For the text-containing cell, return its midpoint in [x, y] coordinate format. 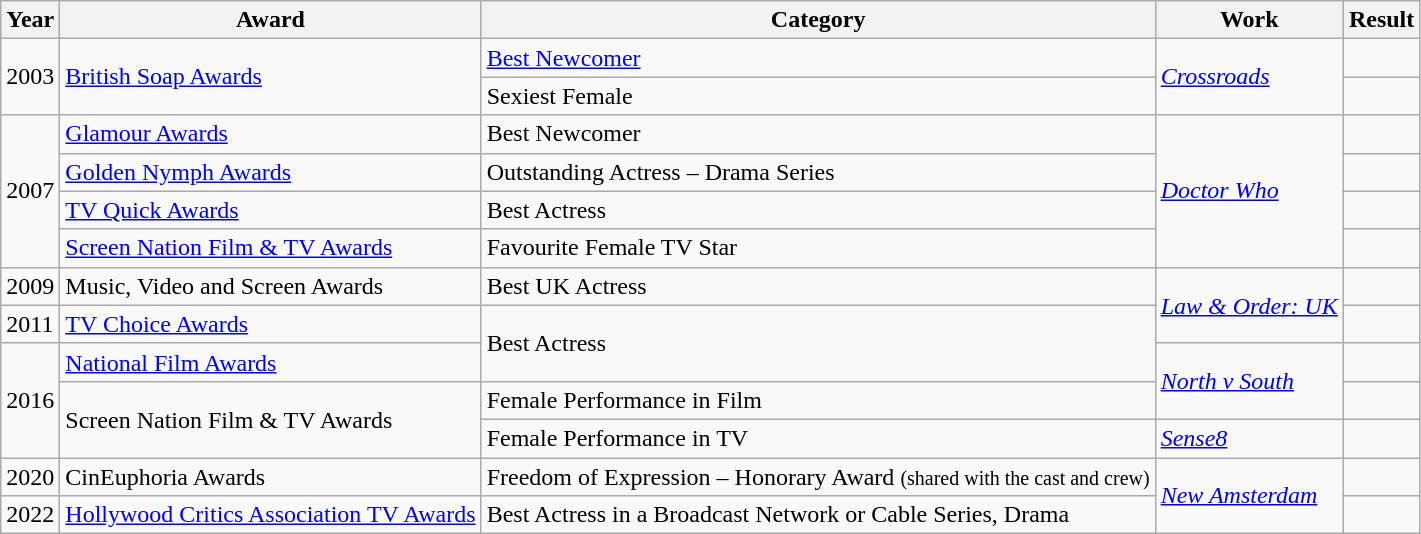
Result [1381, 20]
Music, Video and Screen Awards [270, 286]
2009 [30, 286]
Award [270, 20]
Hollywood Critics Association TV Awards [270, 515]
National Film Awards [270, 362]
CinEuphoria Awards [270, 477]
Golden Nymph Awards [270, 172]
2011 [30, 324]
Best Actress in a Broadcast Network or Cable Series, Drama [818, 515]
Female Performance in TV [818, 438]
Freedom of Expression – Honorary Award (shared with the cast and crew) [818, 477]
Female Performance in Film [818, 400]
2007 [30, 191]
Glamour Awards [270, 134]
Best UK Actress [818, 286]
Doctor Who [1249, 191]
Favourite Female TV Star [818, 248]
Sexiest Female [818, 96]
New Amsterdam [1249, 496]
Category [818, 20]
Crossroads [1249, 77]
2003 [30, 77]
Work [1249, 20]
2022 [30, 515]
2020 [30, 477]
British Soap Awards [270, 77]
Law & Order: UK [1249, 305]
Outstanding Actress – Drama Series [818, 172]
2016 [30, 400]
TV Choice Awards [270, 324]
TV Quick Awards [270, 210]
Sense8 [1249, 438]
North v South [1249, 381]
Year [30, 20]
